Find where the given text appears and provide that cell's center as [x, y] coordinate. 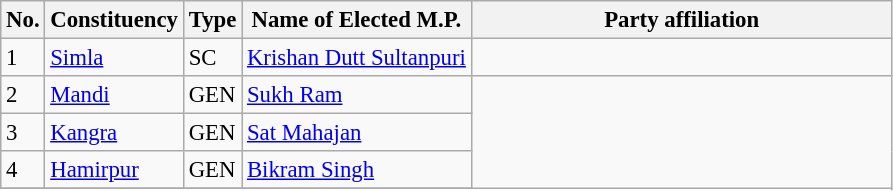
Bikram Singh [357, 170]
No. [23, 20]
1 [23, 58]
Party affiliation [682, 20]
Simla [114, 58]
Krishan Dutt Sultanpuri [357, 58]
2 [23, 95]
Hamirpur [114, 170]
Constituency [114, 20]
Kangra [114, 133]
SC [212, 58]
Sukh Ram [357, 95]
Mandi [114, 95]
4 [23, 170]
Type [212, 20]
Name of Elected M.P. [357, 20]
3 [23, 133]
Sat Mahajan [357, 133]
